Extract the (X, Y) coordinate from the center of the cell holding the provided text.  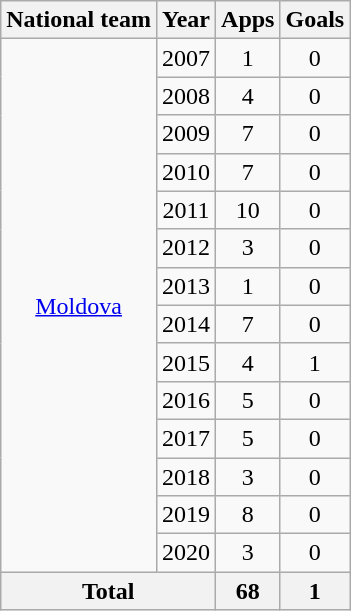
2020 (186, 553)
National team (79, 20)
Total (108, 591)
2012 (186, 248)
2015 (186, 362)
2016 (186, 400)
2019 (186, 515)
2017 (186, 438)
8 (248, 515)
2013 (186, 286)
Apps (248, 20)
Year (186, 20)
2009 (186, 134)
2018 (186, 477)
2011 (186, 210)
2014 (186, 324)
68 (248, 591)
2010 (186, 172)
10 (248, 210)
2008 (186, 96)
2007 (186, 58)
Moldova (79, 306)
Goals (315, 20)
